Identify which cell holds the provided text, then report its [X, Y] central coordinate. 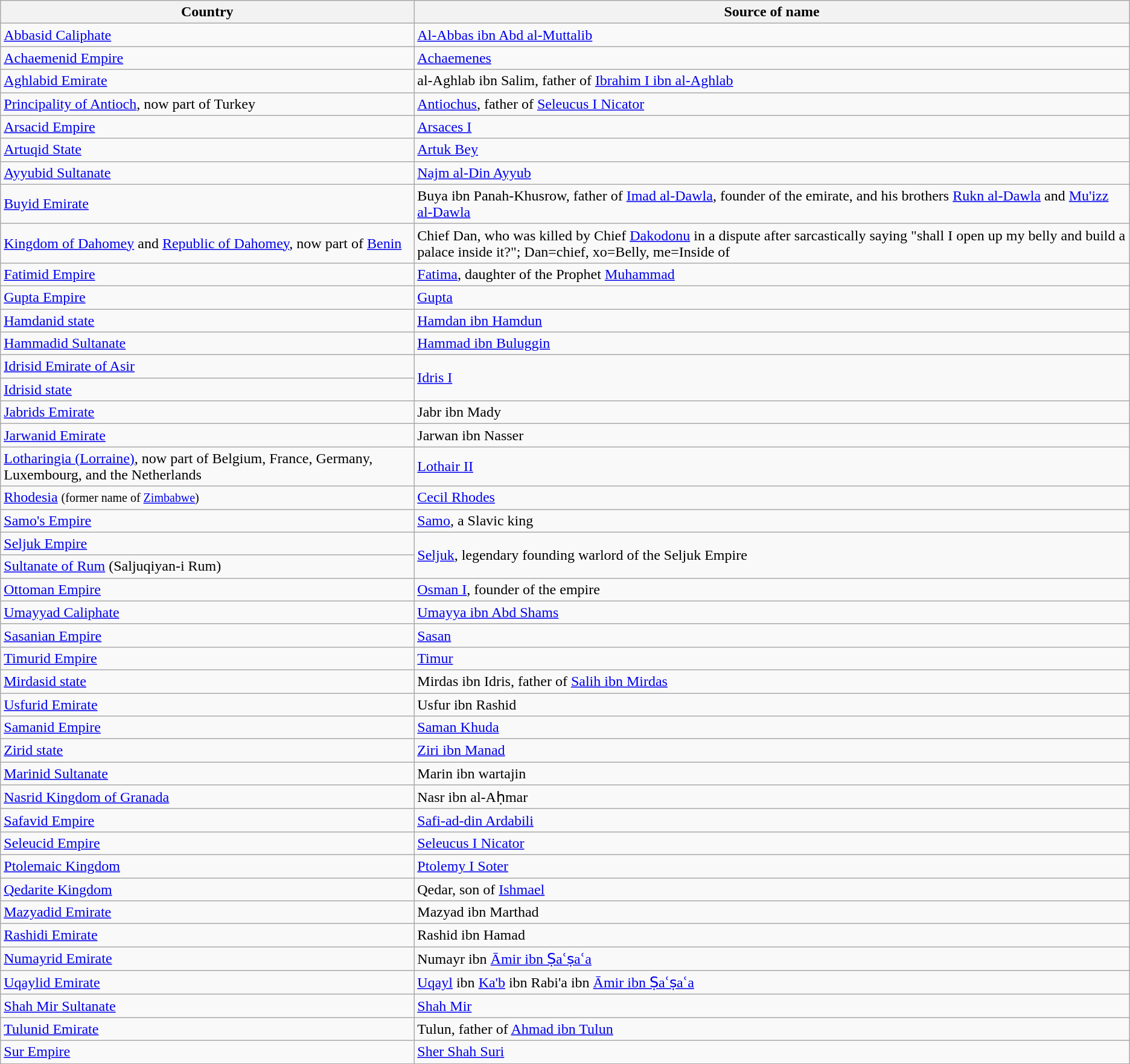
Jabrids Emirate [208, 412]
Rhodesia (former name of Zimbabwe) [208, 498]
Nasr ibn al-Aḥmar [771, 797]
Marinid Sultanate [208, 774]
Samo, a Slavic king [771, 521]
Gupta [771, 297]
Idrisid state [208, 389]
Sasan [771, 635]
Cecil Rhodes [771, 498]
Principality of Antioch, now part of Turkey [208, 104]
Tulunid Emirate [208, 1029]
Arsacid Empire [208, 127]
Buya ibn Panah-Khusrow, father of Imad al-Dawla, founder of the emirate, and his brothers Rukn al-Dawla and Mu'izz al-Dawla [771, 204]
Ziri ibn Manad [771, 751]
Umayyad Caliphate [208, 612]
Seljuk Empire [208, 543]
Arsaces I [771, 127]
Sasanian Empire [208, 635]
Jabr ibn Mady [771, 412]
Mazyadid Emirate [208, 912]
Aghlabid Emirate [208, 81]
Marin ibn wartajin [771, 774]
Shah Mir Sultanate [208, 1006]
Achaemenes [771, 58]
Artuk Bey [771, 150]
Timurid Empire [208, 658]
Sher Shah Suri [771, 1052]
Rashidi Emirate [208, 935]
Seleucid Empire [208, 843]
Rashid ibn Hamad [771, 935]
Umayya ibn Abd Shams [771, 612]
Ayyubid Sultanate [208, 173]
Hamdanid state [208, 321]
Fatimid Empire [208, 274]
Numayrid Emirate [208, 959]
Lothair II [771, 466]
Ptolemaic Kingdom [208, 866]
Sur Empire [208, 1052]
Hammad ibn Buluggin [771, 344]
Osman I, founder of the empire [771, 589]
Nasrid Kingdom of Granada [208, 797]
Usfurid Emirate [208, 705]
Idrisid Emirate of Asir [208, 367]
Shah Mir [771, 1006]
Safi-ad-din Ardabili [771, 820]
Al-Abbas ibn Abd al-Muttalib [771, 35]
Achaemenid Empire [208, 58]
Country [208, 12]
Safavid Empire [208, 820]
Samo's Empire [208, 521]
Idris I [771, 378]
Gupta Empire [208, 297]
Ptolemy I Soter [771, 866]
Abbasid Caliphate [208, 35]
Najm al-Din Ayyub [771, 173]
Zirid state [208, 751]
Kingdom of Dahomey and Republic of Dahomey, now part of Benin [208, 243]
Uqayl ibn Ka'b ibn Rabi'a ibn Āmir ibn Ṣaʿṣaʿa [771, 982]
Buyid Emirate [208, 204]
Hamdan ibn Hamdun [771, 321]
Samanid Empire [208, 728]
Seleucus I Nicator [771, 843]
Jarwan ibn Nasser [771, 435]
Timur [771, 658]
Sultanate of Rum (Saljuqiyan-i Rum) [208, 566]
Mirdas ibn Idris, father of Salih ibn Mirdas [771, 681]
Mirdasid state [208, 681]
Numayr ibn Āmir ibn Ṣaʿṣaʿa [771, 959]
Ottoman Empire [208, 589]
Mazyad ibn Marthad [771, 912]
Source of name [771, 12]
Tulun, father of Ahmad ibn Tulun [771, 1029]
Uqaylid Emirate [208, 982]
Qedarite Kingdom [208, 889]
Artuqid State [208, 150]
Fatima, daughter of the Prophet Muhammad [771, 274]
Antiochus, father of Seleucus I Nicator [771, 104]
Jarwanid Emirate [208, 435]
Hammadid Sultanate [208, 344]
Seljuk, legendary founding warlord of the Seljuk Empire [771, 555]
Usfur ibn Rashid [771, 705]
Saman Khuda [771, 728]
al-Aghlab ibn Salim, father of Ibrahim I ibn al-Aghlab [771, 81]
Lotharingia (Lorraine), now part of Belgium, France, Germany, Luxembourg, and the Netherlands [208, 466]
Qedar, son of Ishmael [771, 889]
